Return the (X, Y) coordinate for the center point of the cell that contains the specified text.  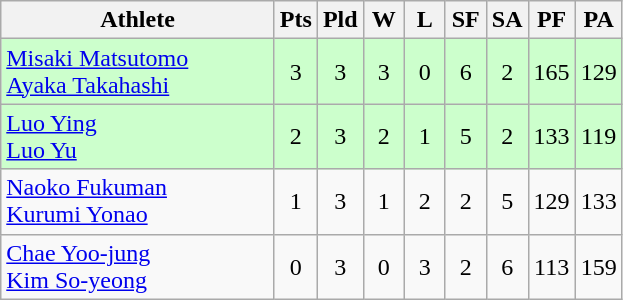
Pld (340, 20)
Misaki Matsutomo Ayaka Takahashi (138, 72)
119 (598, 136)
Pts (296, 20)
Luo Ying Luo Yu (138, 136)
L (424, 20)
113 (552, 266)
SA (507, 20)
159 (598, 266)
165 (552, 72)
PF (552, 20)
PA (598, 20)
Chae Yoo-jung Kim So-yeong (138, 266)
W (384, 20)
Naoko Fukuman Kurumi Yonao (138, 202)
Athlete (138, 20)
SF (466, 20)
